Search for the cell housing the specified text and yield its [X, Y] center coordinate. 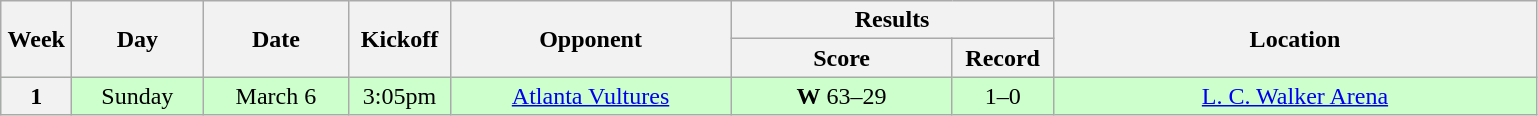
L. C. Walker Arena [1295, 96]
Week [36, 39]
1–0 [1002, 96]
W 63–29 [842, 96]
Atlanta Vultures [590, 96]
Date [276, 39]
Results [892, 20]
3:05pm [400, 96]
March 6 [276, 96]
Record [1002, 58]
Location [1295, 39]
Score [842, 58]
1 [36, 96]
Kickoff [400, 39]
Day [138, 39]
Sunday [138, 96]
Opponent [590, 39]
